Determine the [x, y] coordinate at the center of the cell enclosing the given text.  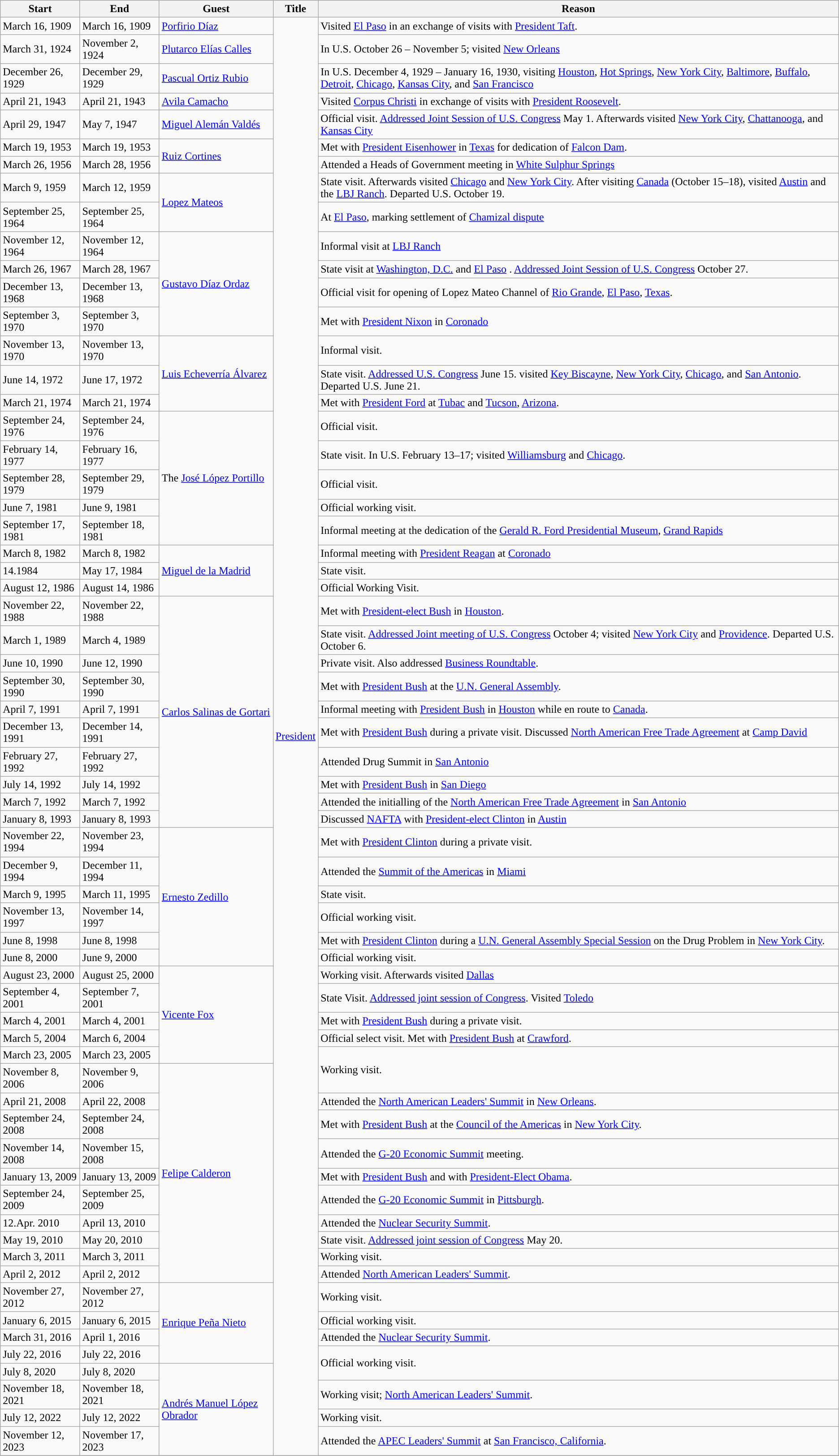
November 17, 2023 [119, 1441]
November 14, 1997 [119, 917]
August 23, 2000 [40, 975]
September 28, 1979 [40, 484]
September 18, 1981 [119, 531]
May 17, 1984 [119, 571]
Vicente Fox [216, 1015]
Met with President Ford at Tubac and Tucson, Arizona. [579, 403]
June 8, 2000 [40, 958]
November 13, 1997 [40, 917]
September 24, 2009 [40, 1200]
State visit. Addressed U.S. Congress June 15. visited Key Biscayne, New York City, Chicago, and San Antonio. Departed U.S. June 21. [579, 380]
Private visit. Also addressed Business Roundtable. [579, 663]
March 12, 1959 [119, 187]
State visit at Washington, D.C. and El Paso . Addressed Joint Session of U.S. Congress October 27. [579, 269]
Met with President Bush and with President-Elect Obama. [579, 1177]
Met with President Bush in San Diego [579, 785]
Start [40, 9]
State Visit. Addressed joint session of Congress. Visited Toledo [579, 998]
Carlos Salinas de Gortari [216, 712]
April 21, 2008 [40, 1101]
December 29, 1929 [119, 78]
September 4, 2001 [40, 998]
Met with President Bush at the Council of the Americas in New York City. [579, 1124]
State visit. In U.S. February 13–17; visited Williamsburg and Chicago. [579, 455]
Enrique Peña Nieto [216, 1322]
June 12, 1990 [119, 663]
December 11, 1994 [119, 871]
Attended the G-20 Economic Summit meeting. [579, 1154]
Informal visit. [579, 351]
November 9, 2006 [119, 1079]
Met with President Nixon in Coronado [579, 322]
March 28, 1967 [119, 269]
June 10, 1990 [40, 663]
Attended Drug Summit in San Antonio [579, 762]
November 15, 2008 [119, 1154]
Official Working Visit. [579, 588]
Miguel Alemán Valdés [216, 125]
Pascual Ortiz Rubio [216, 78]
Official visit. Addressed Joint Session of U.S. Congress May 1. Afterwards visited New York City, Chattanooga, and Kansas City [579, 125]
March 28, 1956 [119, 165]
March 5, 2004 [40, 1038]
September 25, 2009 [119, 1200]
June 14, 1972 [40, 380]
February 16, 1977 [119, 455]
Attended a Heads of Government meeting in White Sulphur Springs [579, 165]
April 13, 2010 [119, 1223]
Reason [579, 9]
Met with President Bush during a private visit. Discussed North American Free Trade Agreement at Camp David [579, 732]
August 25, 2000 [119, 975]
Lopez Mateos [216, 202]
Ernesto Zedillo [216, 897]
April 1, 2016 [119, 1337]
Luis Echeverría Álvarez [216, 374]
March 26, 1967 [40, 269]
Porfirio Díaz [216, 26]
March 9, 1995 [40, 894]
In U.S. October 26 – November 5; visited New Orleans [579, 49]
Attended North American Leaders' Summit. [579, 1274]
Gustavo Díaz Ordaz [216, 283]
March 26, 1956 [40, 165]
Met with President Eisenhower in Texas for dedication of Falcon Dam. [579, 147]
September 17, 1981 [40, 531]
Attended the initialling of the North American Free Trade Agreement in San Antonio [579, 802]
End [119, 9]
November 8, 2006 [40, 1079]
Guest [216, 9]
Attended the APEC Leaders' Summit at San Francisco, California. [579, 1441]
Attended the North American Leaders' Summit in New Orleans. [579, 1101]
November 2, 1924 [119, 49]
April 29, 1947 [40, 125]
President [295, 737]
Plutarco Elías Calles [216, 49]
Felipe Calderon [216, 1174]
Official select visit. Met with President Bush at Crawford. [579, 1038]
Met with President Clinton during a U.N. General Assembly Special Session on the Drug Problem in New York City. [579, 940]
June 9, 1981 [119, 507]
Informal meeting with President Reagan at Coronado [579, 554]
Discussed NAFTA with President-elect Clinton in Austin [579, 819]
November 22, 1994 [40, 842]
The José López Portillo [216, 478]
Attended the G-20 Economic Summit in Pittsburgh. [579, 1200]
Met with President-elect Bush in Houston. [579, 611]
March 6, 2004 [119, 1038]
August 14, 1986 [119, 588]
Miguel de la Madrid [216, 571]
Visited El Paso in an exchange of visits with President Taft. [579, 26]
September 29, 1979 [119, 484]
Avila Camacho [216, 101]
Met with President Bush at the U.N. General Assembly. [579, 686]
Working visit. Afterwards visited Dallas [579, 975]
March 9, 1959 [40, 187]
November 23, 1994 [119, 842]
Working visit; North American Leaders' Summit. [579, 1395]
12.Apr. 2010 [40, 1223]
Met with President Clinton during a private visit. [579, 842]
February 14, 1977 [40, 455]
Official visit for opening of Lopez Mateo Channel of Rio Grande, El Paso, Texas. [579, 292]
Informal meeting with President Bush in Houston while en route to Canada. [579, 710]
December 13, 1991 [40, 732]
Informal meeting at the dedication of the Gerald R. Ford Presidential Museum, Grand Rapids [579, 531]
Met with President Bush during a private visit. [579, 1021]
Visited Corpus Christi in exchange of visits with President Roosevelt. [579, 101]
March 4, 1989 [119, 640]
December 26, 1929 [40, 78]
April 22, 2008 [119, 1101]
State visit. Addressed Joint meeting of U.S. Congress October 4; visited New York City and Providence. Departed U.S. October 6. [579, 640]
August 12, 1986 [40, 588]
November 12, 2023 [40, 1441]
Title [295, 9]
June 7, 1981 [40, 507]
March 31, 2016 [40, 1337]
May 20, 2010 [119, 1240]
Attended the Summit of the Americas in Miami [579, 871]
December 9, 1994 [40, 871]
Informal visit at LBJ Ranch [579, 246]
State visit. Addressed joint session of Congress May 20. [579, 1240]
March 11, 1995 [119, 894]
Andrés Manuel López Obrador [216, 1409]
March 1, 1989 [40, 640]
Ruiz Cortines [216, 156]
September 7, 2001 [119, 998]
June 17, 1972 [119, 380]
March 31, 1924 [40, 49]
At El Paso, marking settlement of Chamizal dispute [579, 217]
14.1984 [40, 571]
November 14, 2008 [40, 1154]
May 7, 1947 [119, 125]
December 14, 1991 [119, 732]
June 9, 2000 [119, 958]
May 19, 2010 [40, 1240]
